Scan for the cell matching the given text and deliver its [x, y] coordinate at center. 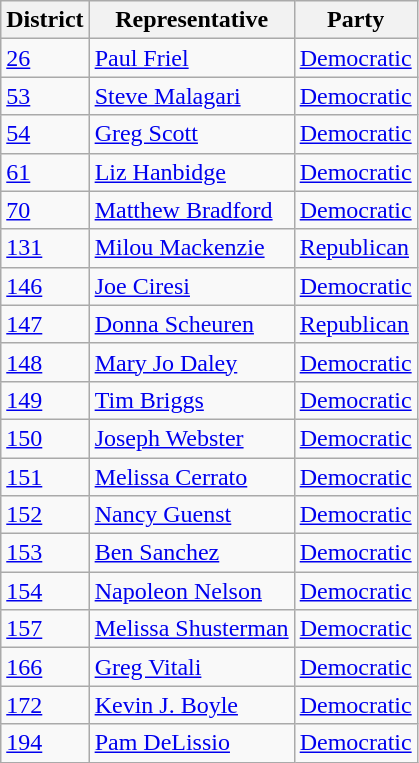
147 [45, 324]
166 [45, 667]
Paul Friel [192, 58]
Nancy Guenst [192, 515]
150 [45, 438]
Joseph Webster [192, 438]
Melissa Cerrato [192, 477]
Kevin J. Boyle [192, 705]
148 [45, 362]
146 [45, 286]
Pam DeLissio [192, 743]
151 [45, 477]
Representative [192, 20]
Greg Vitali [192, 667]
Liz Hanbidge [192, 172]
61 [45, 172]
Steve Malagari [192, 96]
131 [45, 248]
Party [356, 20]
Joe Ciresi [192, 286]
District [45, 20]
194 [45, 743]
Donna Scheuren [192, 324]
Greg Scott [192, 134]
Milou Mackenzie [192, 248]
70 [45, 210]
Napoleon Nelson [192, 591]
152 [45, 515]
Ben Sanchez [192, 553]
Melissa Shusterman [192, 629]
Mary Jo Daley [192, 362]
Tim Briggs [192, 400]
149 [45, 400]
153 [45, 553]
53 [45, 96]
Matthew Bradford [192, 210]
172 [45, 705]
157 [45, 629]
26 [45, 58]
54 [45, 134]
154 [45, 591]
